Return (x, y) of the center of cell containing provided text 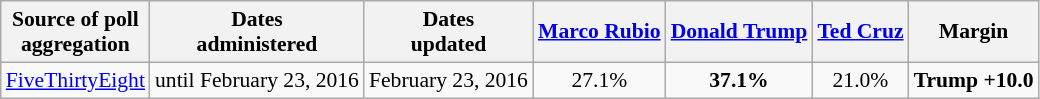
Trump +10.0 (974, 80)
Datesupdated (448, 32)
Margin (974, 32)
until February 23, 2016 (257, 80)
February 23, 2016 (448, 80)
37.1% (740, 80)
27.1% (600, 80)
21.0% (860, 80)
Donald Trump (740, 32)
Datesadministered (257, 32)
FiveThirtyEight (76, 80)
Ted Cruz (860, 32)
Source of pollaggregation (76, 32)
Marco Rubio (600, 32)
